Detect which cell encompasses the target text, then output its [x, y] center coordinate. 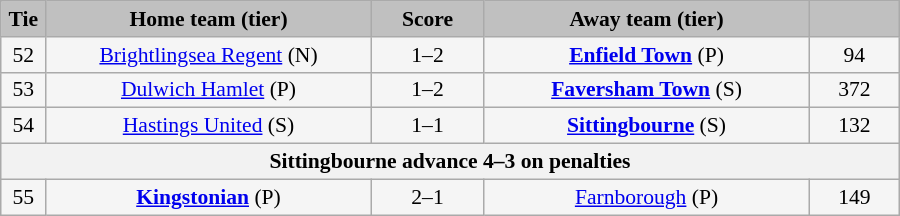
52 [24, 55]
Dulwich Hamlet (P) [209, 90]
Brightlingsea Regent (N) [209, 55]
Farnborough (P) [647, 197]
132 [854, 126]
54 [24, 126]
Sittingbourne (S) [647, 126]
Tie [24, 19]
Enfield Town (P) [647, 55]
372 [854, 90]
Kingstonian (P) [209, 197]
Faversham Town (S) [647, 90]
Sittingbourne advance 4–3 on penalties [450, 162]
Away team (tier) [647, 19]
Score [427, 19]
53 [24, 90]
2–1 [427, 197]
1–1 [427, 126]
94 [854, 55]
Hastings United (S) [209, 126]
55 [24, 197]
149 [854, 197]
Home team (tier) [209, 19]
